Provide the [X, Y] coordinate of the cell's center where the given text is located.  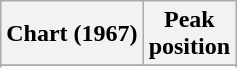
Chart (1967) [72, 34]
Peakposition [189, 34]
